Search for the cell housing the specified text and yield its [x, y] center coordinate. 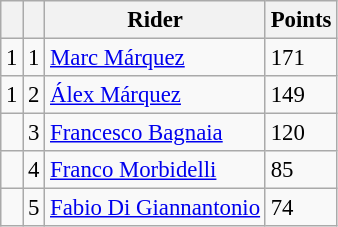
Rider [156, 20]
85 [300, 170]
Álex Márquez [156, 95]
74 [300, 208]
Franco Morbidelli [156, 170]
5 [34, 208]
Fabio Di Giannantonio [156, 208]
120 [300, 133]
149 [300, 95]
4 [34, 170]
Francesco Bagnaia [156, 133]
Points [300, 20]
171 [300, 58]
2 [34, 95]
Marc Márquez [156, 58]
3 [34, 133]
